Output the (X, Y) coordinate of the center of the cell containing the given text.  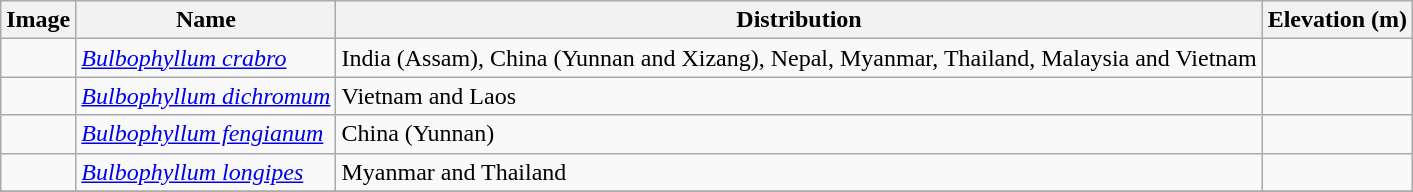
Myanmar and Thailand (799, 172)
Elevation (m) (1337, 20)
Vietnam and Laos (799, 96)
Bulbophyllum dichromum (206, 96)
Bulbophyllum longipes (206, 172)
Bulbophyllum fengianum (206, 134)
India (Assam), China (Yunnan and Xizang), Nepal, Myanmar, Thailand, Malaysia and Vietnam (799, 58)
Image (38, 20)
Bulbophyllum crabro (206, 58)
China (Yunnan) (799, 134)
Distribution (799, 20)
Name (206, 20)
